For the text-containing cell, return its midpoint in [X, Y] coordinate format. 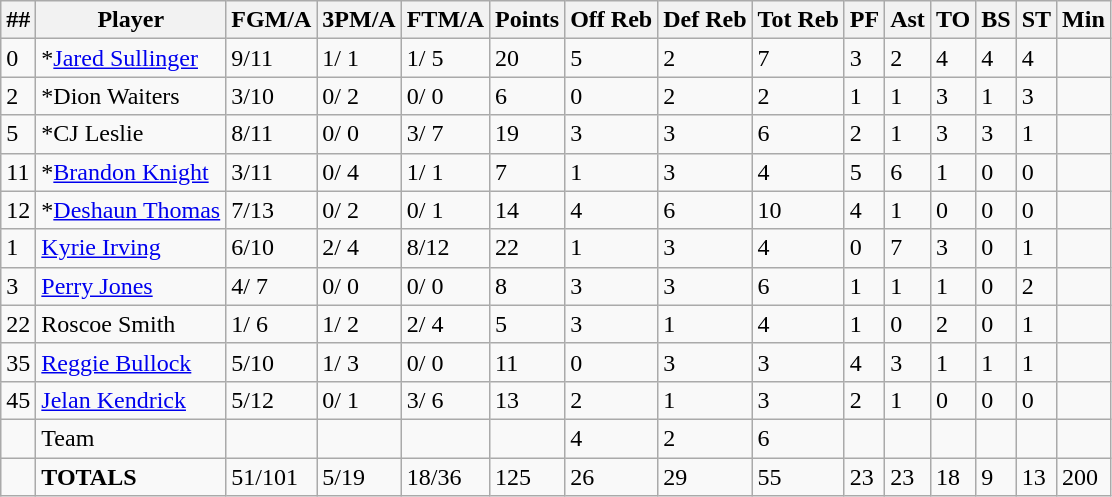
125 [528, 477]
8/11 [272, 134]
Ast [908, 20]
3/ 6 [445, 400]
45 [18, 400]
1/ 2 [359, 324]
BS [996, 20]
29 [705, 477]
51/101 [272, 477]
*Brandon Knight [131, 172]
18 [952, 477]
3PM/A [359, 20]
4/ 7 [272, 286]
Min [1084, 20]
*Deshaun Thomas [131, 210]
9 [996, 477]
26 [612, 477]
8 [528, 286]
Tot Reb [798, 20]
35 [18, 362]
FTM/A [445, 20]
Team [131, 438]
3/10 [272, 96]
Points [528, 20]
14 [528, 210]
ST [1036, 20]
Perry Jones [131, 286]
8/12 [445, 248]
Reggie Bullock [131, 362]
18/36 [445, 477]
*CJ Leslie [131, 134]
9/11 [272, 58]
12 [18, 210]
55 [798, 477]
5/12 [272, 400]
200 [1084, 477]
1/ 6 [272, 324]
Roscoe Smith [131, 324]
1/ 3 [359, 362]
3/ 7 [445, 134]
Def Reb [705, 20]
1/ 5 [445, 58]
20 [528, 58]
10 [798, 210]
PF [864, 20]
Off Reb [612, 20]
Kyrie Irving [131, 248]
5/19 [359, 477]
Jelan Kendrick [131, 400]
FGM/A [272, 20]
7/13 [272, 210]
3/11 [272, 172]
19 [528, 134]
*Dion Waiters [131, 96]
Player [131, 20]
6/10 [272, 248]
TO [952, 20]
## [18, 20]
TOTALS [131, 477]
0/ 4 [359, 172]
*Jared Sullinger [131, 58]
5/10 [272, 362]
